Find where the given text appears and provide that cell's center as (x, y) coordinate. 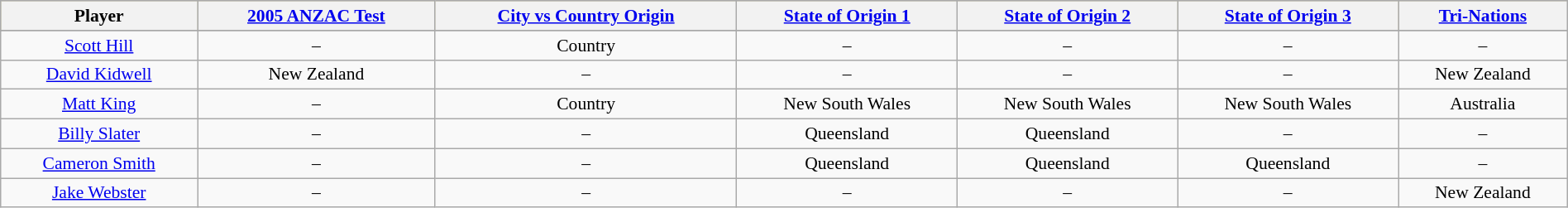
State of Origin 3 (1288, 16)
Billy Slater (99, 134)
Scott Hill (99, 46)
Cameron Smith (99, 163)
Australia (1484, 104)
Matt King (99, 104)
Jake Webster (99, 193)
David Kidwell (99, 75)
Tri-Nations (1484, 16)
2005 ANZAC Test (317, 16)
State of Origin 2 (1067, 16)
Player (99, 16)
State of Origin 1 (847, 16)
City vs Country Origin (586, 16)
